Pinpoint the cell where the given text exists, returning its (X, Y) midpoint coordinate. 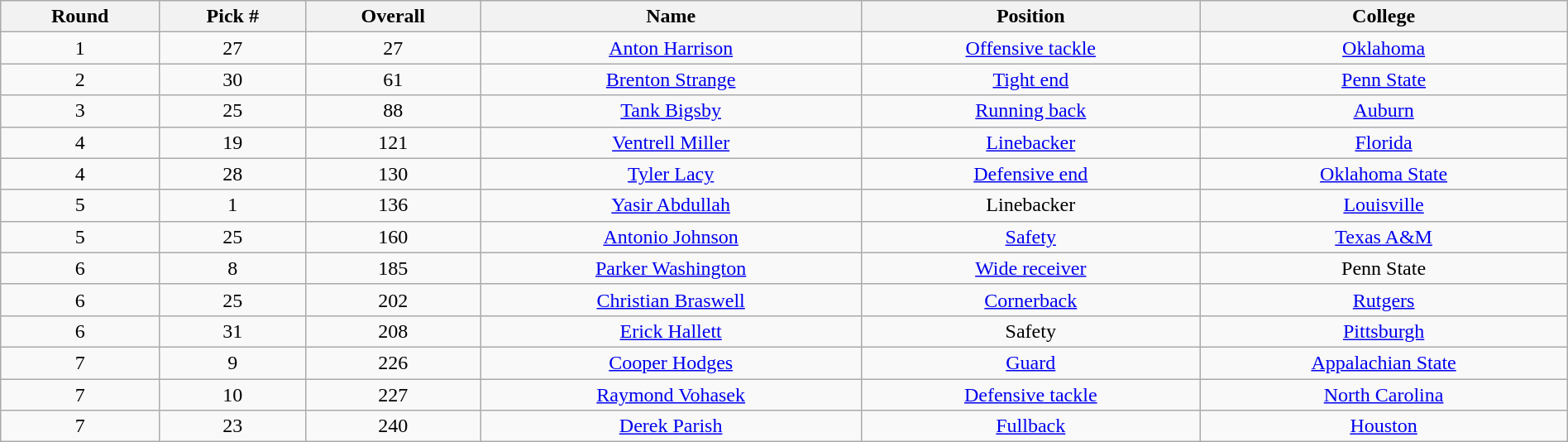
Oklahoma (1384, 48)
202 (394, 300)
Appalachian State (1384, 363)
Pick # (233, 17)
160 (394, 237)
Running back (1030, 111)
240 (394, 426)
Houston (1384, 426)
30 (233, 79)
8 (233, 268)
Tank Bigsby (672, 111)
Louisville (1384, 205)
226 (394, 363)
Overall (394, 17)
Tyler Lacy (672, 174)
Brenton Strange (672, 79)
3 (80, 111)
2 (80, 79)
Pittsburgh (1384, 331)
208 (394, 331)
Parker Washington (672, 268)
Erick Hallett (672, 331)
130 (394, 174)
88 (394, 111)
Defensive tackle (1030, 395)
Anton Harrison (672, 48)
Offensive tackle (1030, 48)
Derek Parish (672, 426)
Guard (1030, 363)
9 (233, 363)
19 (233, 142)
Round (80, 17)
Yasir Abdullah (672, 205)
Florida (1384, 142)
Cooper Hodges (672, 363)
Name (672, 17)
227 (394, 395)
Antonio Johnson (672, 237)
Wide receiver (1030, 268)
Oklahoma State (1384, 174)
Texas A&M (1384, 237)
Tight end (1030, 79)
61 (394, 79)
College (1384, 17)
185 (394, 268)
Christian Braswell (672, 300)
Fullback (1030, 426)
Ventrell Miller (672, 142)
28 (233, 174)
136 (394, 205)
Raymond Vohasek (672, 395)
Rutgers (1384, 300)
Position (1030, 17)
Auburn (1384, 111)
121 (394, 142)
Defensive end (1030, 174)
Cornerback (1030, 300)
31 (233, 331)
23 (233, 426)
North Carolina (1384, 395)
10 (233, 395)
